Capture the cell that displays the provided text and extract its (X, Y) central coordinate. 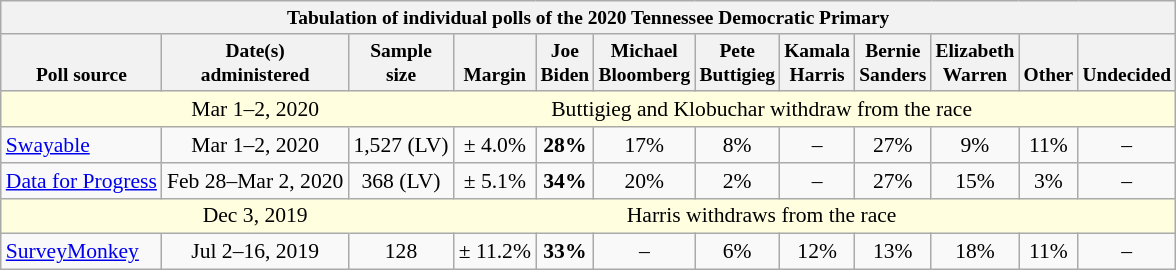
12% (818, 252)
9% (975, 145)
ElizabethWarren (975, 62)
368 (LV) (400, 181)
18% (975, 252)
Data for Progress (82, 181)
1,527 (LV) (400, 145)
Feb 28–Mar 2, 2020 (255, 181)
15% (975, 181)
Jul 2–16, 2019 (255, 252)
8% (738, 145)
Samplesize (400, 62)
Dec 3, 2019 (255, 216)
BernieSanders (893, 62)
34% (565, 181)
Tabulation of individual polls of the 2020 Tennessee Democratic Primary (588, 18)
MichaelBloomberg (644, 62)
JoeBiden (565, 62)
Buttigieg and Klobuchar withdraw from the race (762, 110)
2% (738, 181)
Undecided (1127, 62)
17% (644, 145)
Poll source (82, 62)
28% (565, 145)
± 11.2% (495, 252)
Date(s)administered (255, 62)
Harris withdraws from the race (762, 216)
20% (644, 181)
KamalaHarris (818, 62)
6% (738, 252)
33% (565, 252)
± 5.1% (495, 181)
PeteButtigieg (738, 62)
128 (400, 252)
3% (1048, 181)
SurveyMonkey (82, 252)
Other (1048, 62)
± 4.0% (495, 145)
Margin (495, 62)
Swayable (82, 145)
13% (893, 252)
